Output the [X, Y] coordinate of the center of the cell containing the given text.  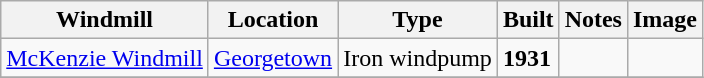
Iron windpump [418, 58]
McKenzie Windmill [105, 58]
Type [418, 20]
Built [528, 20]
1931 [528, 58]
Georgetown [272, 58]
Location [272, 20]
Image [664, 20]
Notes [593, 20]
Windmill [105, 20]
